Output the (X, Y) coordinate of the center of the cell containing the given text.  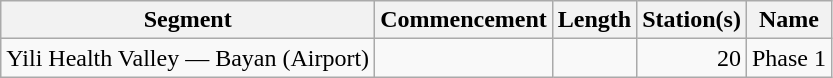
Commencement (464, 20)
Length (594, 20)
20 (692, 58)
Name (788, 20)
Yili Health Valley — Bayan (Airport) (188, 58)
Phase 1 (788, 58)
Station(s) (692, 20)
Segment (188, 20)
